From the cell containing the given text, extract its center point as [x, y] coordinate. 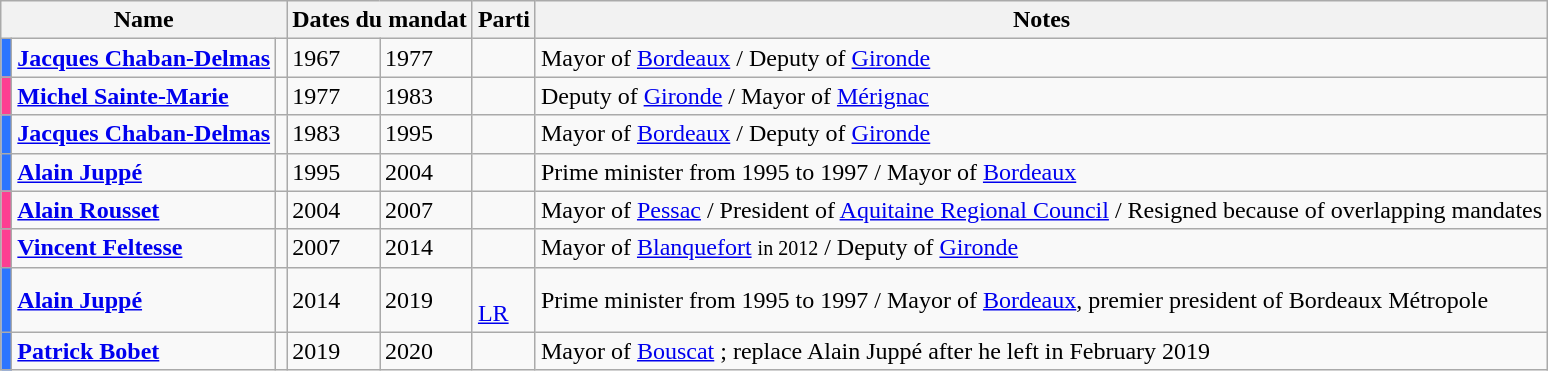
Dates du mandat [380, 20]
Mayor of Bouscat ; replace Alain Juppé after he left in February 2019 [1041, 351]
Mayor of Blanquefort in 2012 / Deputy of Gironde [1041, 248]
LR [504, 300]
Prime minister from 1995 to 1997 / Mayor of Bordeaux [1041, 172]
1967 [334, 58]
Mayor of Pessac / President of Aquitaine Regional Council / Resigned because of overlapping mandates [1041, 210]
Notes [1041, 20]
Parti [504, 20]
Patrick Bobet [144, 351]
Michel Sainte-Marie [144, 96]
Alain Rousset [144, 210]
Vincent Feltesse [144, 248]
Prime minister from 1995 to 1997 / Mayor of Bordeaux, premier president of Bordeaux Métropole [1041, 300]
2020 [426, 351]
Deputy of Gironde / Mayor of Mérignac [1041, 96]
Name [144, 20]
